Provide the [x, y] coordinate of the cell's center where the given text is located.  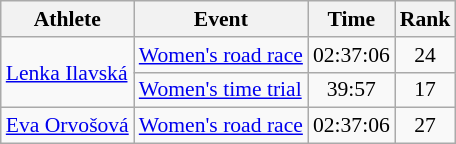
39:57 [352, 90]
Lenka Ilavská [68, 72]
Rank [426, 19]
24 [426, 55]
17 [426, 90]
Eva Orvošová [68, 126]
Time [352, 19]
27 [426, 126]
Women's time trial [221, 90]
Event [221, 19]
Athlete [68, 19]
